Determine the [x, y] coordinate at the center of the cell enclosing the given text.  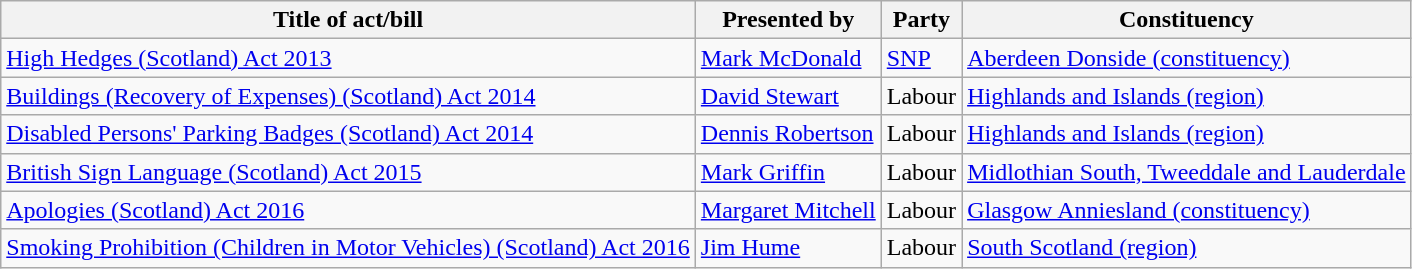
Constituency [1186, 20]
Presented by [788, 20]
SNP [921, 58]
Apologies (Scotland) Act 2016 [348, 210]
David Stewart [788, 96]
Smoking Prohibition (Children in Motor Vehicles) (Scotland) Act 2016 [348, 248]
South Scotland (region) [1186, 248]
Jim Hume [788, 248]
High Hedges (Scotland) Act 2013 [348, 58]
Midlothian South, Tweeddale and Lauderdale [1186, 172]
Mark Griffin [788, 172]
Margaret Mitchell [788, 210]
Glasgow Anniesland (constituency) [1186, 210]
Title of act/bill [348, 20]
Party [921, 20]
Buildings (Recovery of Expenses) (Scotland) Act 2014 [348, 96]
British Sign Language (Scotland) Act 2015 [348, 172]
Disabled Persons' Parking Badges (Scotland) Act 2014 [348, 134]
Mark McDonald [788, 58]
Dennis Robertson [788, 134]
Aberdeen Donside (constituency) [1186, 58]
